For the text-containing cell, return its midpoint in (X, Y) coordinate format. 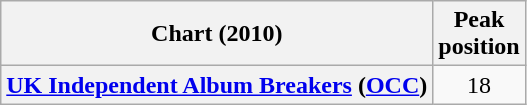
Peakposition (479, 34)
Chart (2010) (217, 34)
UK Independent Album Breakers (OCC) (217, 85)
18 (479, 85)
